Detect which cell encompasses the target text, then output its [x, y] center coordinate. 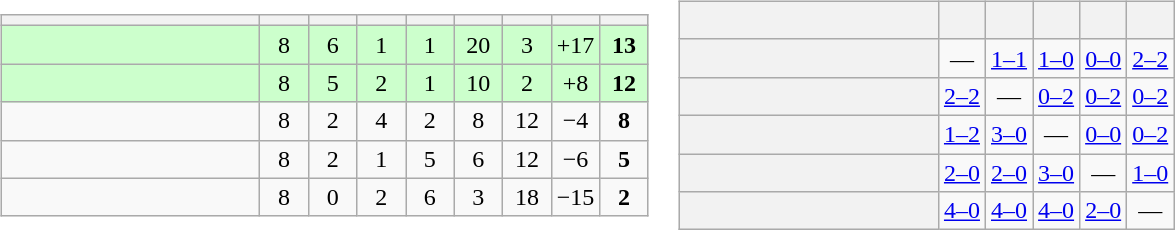
+8 [576, 83]
13 [624, 45]
−6 [576, 159]
1–2 [962, 134]
−4 [576, 121]
−15 [576, 197]
0 [332, 197]
4 [382, 121]
20 [478, 45]
1–1 [1008, 58]
18 [528, 197]
+17 [576, 45]
10 [478, 83]
